Detect which cell encompasses the target text, then output its [X, Y] center coordinate. 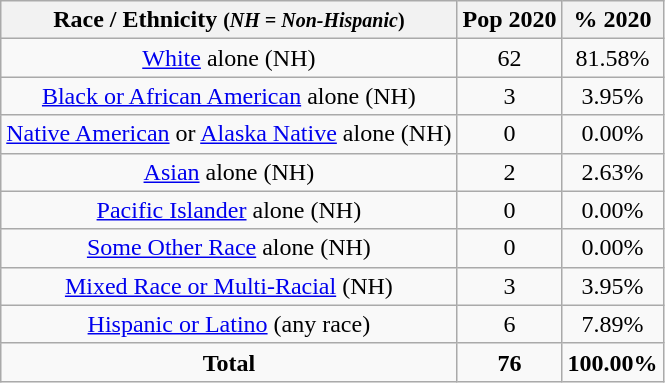
Mixed Race or Multi-Racial (NH) [229, 286]
% 2020 [612, 20]
Pacific Islander alone (NH) [229, 210]
Black or African American alone (NH) [229, 96]
Total [229, 362]
Asian alone (NH) [229, 172]
62 [510, 58]
6 [510, 324]
Pop 2020 [510, 20]
2.63% [612, 172]
81.58% [612, 58]
Race / Ethnicity (NH = Non-Hispanic) [229, 20]
Some Other Race alone (NH) [229, 248]
76 [510, 362]
Hispanic or Latino (any race) [229, 324]
2 [510, 172]
Native American or Alaska Native alone (NH) [229, 134]
7.89% [612, 324]
100.00% [612, 362]
White alone (NH) [229, 58]
